Provide the [x, y] coordinate of the cell's center where the given text is located.  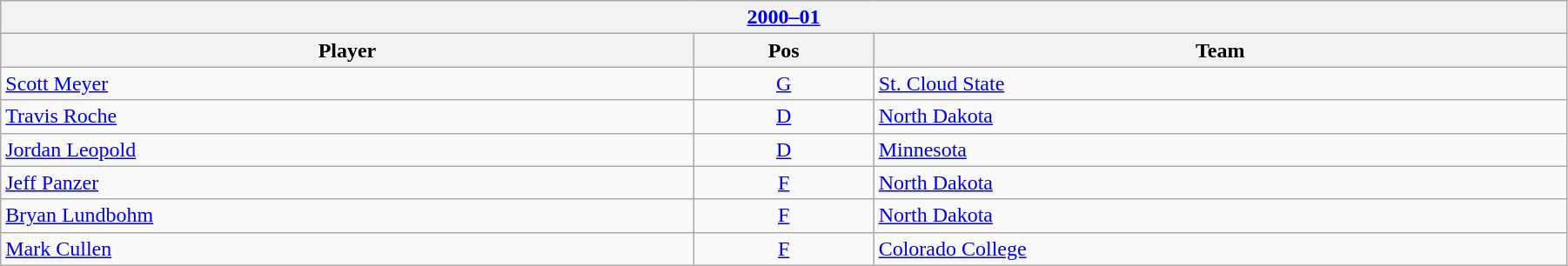
Travis Roche [347, 116]
Jordan Leopold [347, 150]
Minnesota [1220, 150]
Jeff Panzer [347, 183]
Bryan Lundbohm [347, 216]
G [783, 83]
Colorado College [1220, 249]
Player [347, 50]
Scott Meyer [347, 83]
St. Cloud State [1220, 83]
Mark Cullen [347, 249]
2000–01 [784, 17]
Pos [783, 50]
Team [1220, 50]
